Determine the (x, y) coordinate at the center of the cell enclosing the given text.  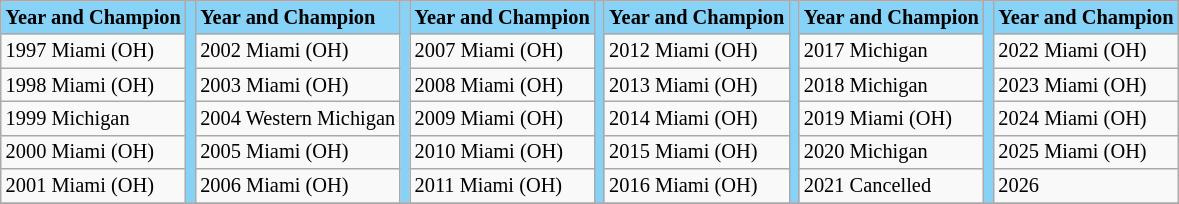
2010 Miami (OH) (502, 152)
2002 Miami (OH) (298, 51)
2001 Miami (OH) (94, 186)
2012 Miami (OH) (696, 51)
2008 Miami (OH) (502, 85)
1997 Miami (OH) (94, 51)
1998 Miami (OH) (94, 85)
2003 Miami (OH) (298, 85)
2006 Miami (OH) (298, 186)
2015 Miami (OH) (696, 152)
2000 Miami (OH) (94, 152)
2026 (1086, 186)
2009 Miami (OH) (502, 118)
2005 Miami (OH) (298, 152)
2014 Miami (OH) (696, 118)
2017 Michigan (892, 51)
2024 Miami (OH) (1086, 118)
2018 Michigan (892, 85)
2004 Western Michigan (298, 118)
2013 Miami (OH) (696, 85)
2025 Miami (OH) (1086, 152)
2007 Miami (OH) (502, 51)
2020 Michigan (892, 152)
2011 Miami (OH) (502, 186)
1999 Michigan (94, 118)
2019 Miami (OH) (892, 118)
2022 Miami (OH) (1086, 51)
2023 Miami (OH) (1086, 85)
2016 Miami (OH) (696, 186)
2021 Cancelled (892, 186)
